Identify which cell holds the provided text, then report its [x, y] central coordinate. 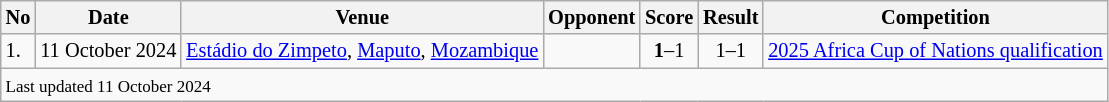
1. [18, 51]
Venue [362, 17]
11 October 2024 [108, 51]
Last updated 11 October 2024 [554, 85]
Score [669, 17]
No [18, 17]
Opponent [592, 17]
Date [108, 17]
Estádio do Zimpeto, Maputo, Mozambique [362, 51]
Result [730, 17]
2025 Africa Cup of Nations qualification [935, 51]
Competition [935, 17]
